Output the [x, y] coordinate of the center of the cell containing the given text.  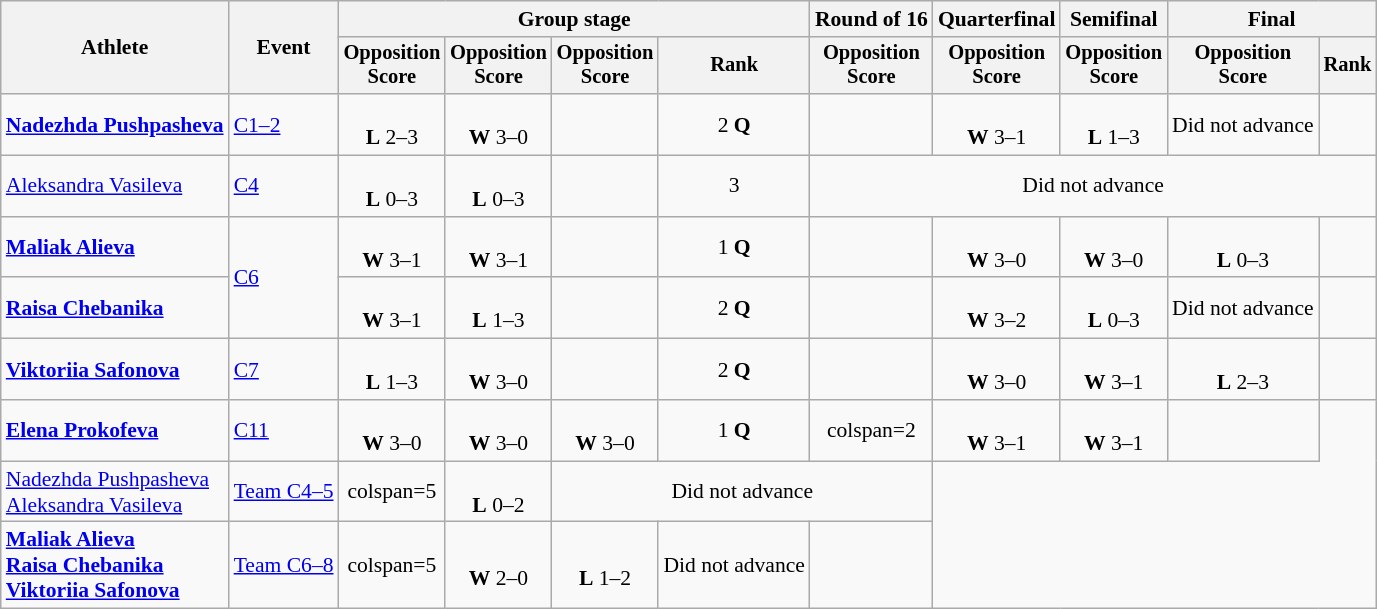
Aleksandra Vasileva [115, 186]
Elena Prokofeva [115, 430]
L 0–2 [498, 492]
Team C4–5 [284, 492]
W 2–0 [498, 566]
Final [1272, 19]
Event [284, 48]
Raisa Chebanika [115, 308]
colspan=2 [872, 430]
Maliak AlievaRaisa ChebanikaViktoriia Safonova [115, 566]
Nadezhda Pushpasheva [115, 124]
C7 [284, 370]
Team C6–8 [284, 566]
3 [734, 186]
Quarterfinal [997, 19]
Athlete [115, 48]
L 1–2 [606, 566]
Semifinal [1114, 19]
Maliak Alieva [115, 248]
C1–2 [284, 124]
C11 [284, 430]
Nadezhda PushpashevaAleksandra Vasileva [115, 492]
W 3–2 [997, 308]
Round of 16 [872, 19]
Group stage [574, 19]
C4 [284, 186]
Viktoriia Safonova [115, 370]
C6 [284, 278]
